Search for the cell housing the specified text and yield its [x, y] center coordinate. 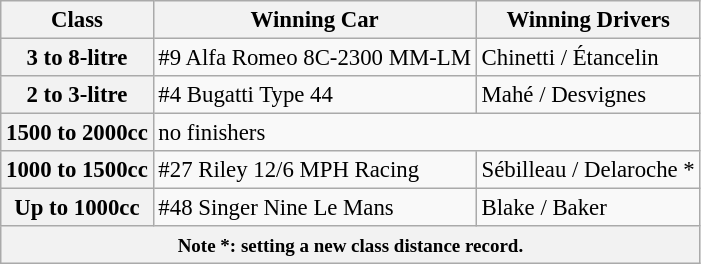
1500 to 2000cc [77, 133]
Chinetti / Étancelin [588, 58]
Mahé / Desvignes [588, 95]
Class [77, 20]
Winning Drivers [588, 20]
Winning Car [314, 20]
Up to 1000cc [77, 208]
#48 Singer Nine Le Mans [314, 208]
Blake / Baker [588, 208]
Note *: setting a new class distance record. [350, 245]
#9 Alfa Romeo 8C-2300 MM-LM [314, 58]
no finishers [426, 133]
#4 Bugatti Type 44 [314, 95]
#27 Riley 12/6 MPH Racing [314, 170]
3 to 8-litre [77, 58]
2 to 3-litre [77, 95]
1000 to 1500cc [77, 170]
Sébilleau / Delaroche * [588, 170]
